Search for the cell housing the specified text and yield its (x, y) center coordinate. 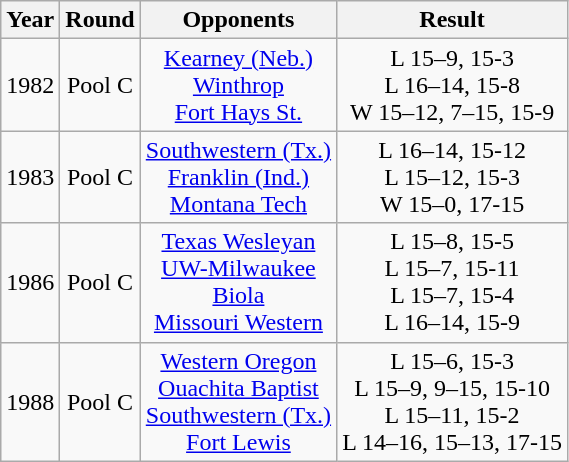
Texas WesleyanUW-MilwaukeeBiolaMissouri Western (238, 282)
L 15–9, 15-3L 16–14, 15-8W 15–12, 7–15, 15-9 (452, 85)
Western OregonOuachita BaptistSouthwestern (Tx.)Fort Lewis (238, 402)
1988 (30, 402)
L 15–8, 15-5L 15–7, 15-11L 15–7, 15-4L 16–14, 15-9 (452, 282)
Opponents (238, 20)
1983 (30, 177)
Result (452, 20)
Year (30, 20)
Southwestern (Tx.)Franklin (Ind.)Montana Tech (238, 177)
L 15–6, 15-3L 15–9, 9–15, 15-10L 15–11, 15-2L 14–16, 15–13, 17-15 (452, 402)
Kearney (Neb.)WinthropFort Hays St. (238, 85)
Round (100, 20)
1986 (30, 282)
1982 (30, 85)
L 16–14, 15-12L 15–12, 15-3W 15–0, 17-15 (452, 177)
